Locate the cell with the specified text and output its [x, y] center coordinate. 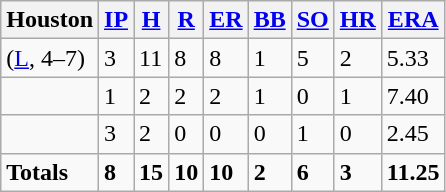
ERA [413, 20]
ER [226, 20]
Houston [50, 20]
(L, 4–7) [50, 58]
7.40 [413, 96]
11.25 [413, 172]
BB [270, 20]
Totals [50, 172]
R [186, 20]
IP [116, 20]
SO [312, 20]
H [152, 20]
6 [312, 172]
5 [312, 58]
11 [152, 58]
2.45 [413, 134]
15 [152, 172]
HR [358, 20]
5.33 [413, 58]
